Capture the cell that displays the provided text and extract its (X, Y) central coordinate. 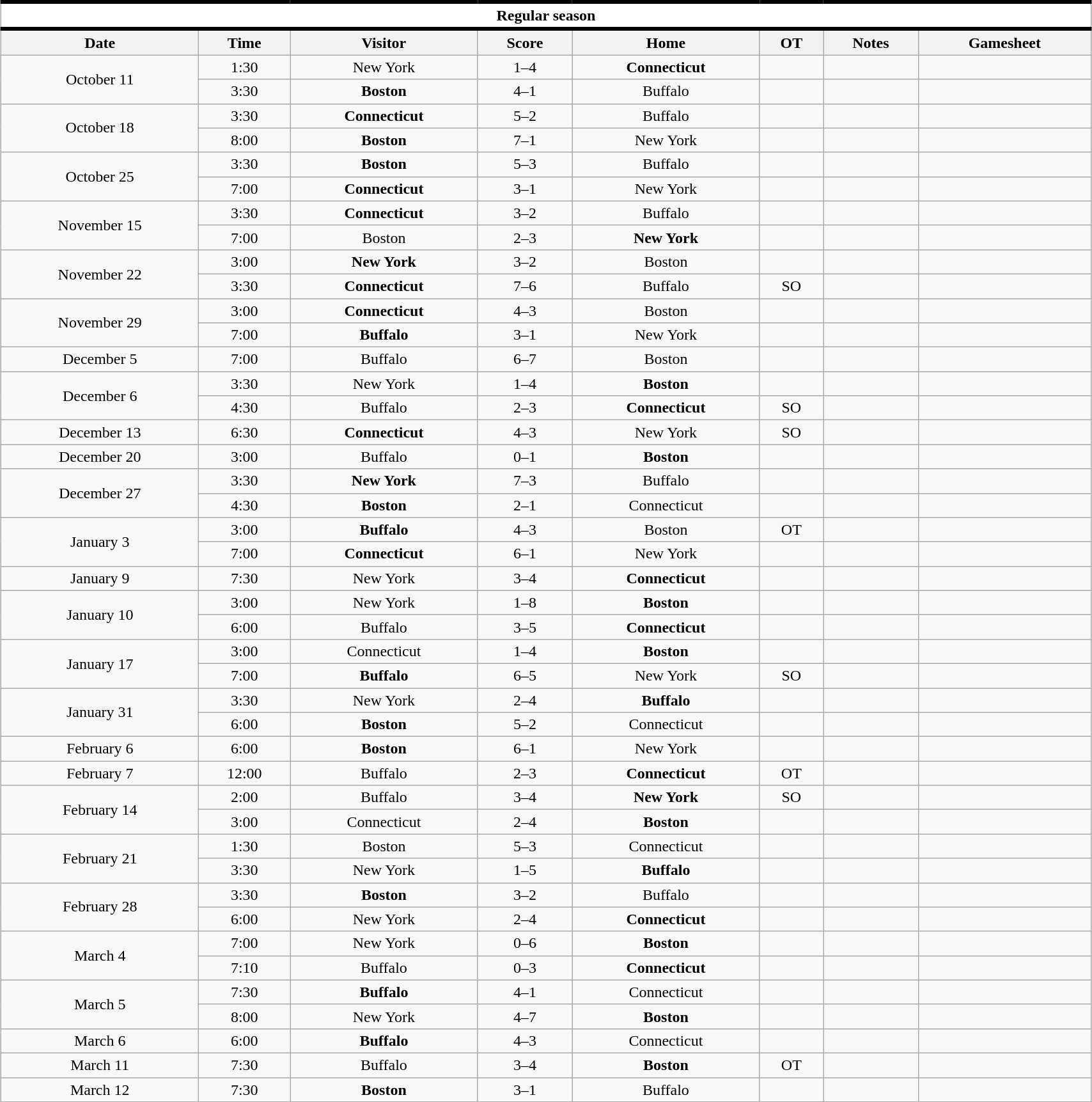
Date (100, 42)
December 20 (100, 457)
0–6 (525, 943)
4–7 (525, 1016)
February 7 (100, 773)
December 5 (100, 359)
Visitor (384, 42)
Notes (871, 42)
1–5 (525, 870)
7:10 (244, 968)
7–1 (525, 140)
March 6 (100, 1041)
March 5 (100, 1004)
7–3 (525, 481)
6–7 (525, 359)
March 12 (100, 1089)
6–5 (525, 675)
November 29 (100, 322)
December 13 (100, 432)
January 10 (100, 615)
Home (666, 42)
March 11 (100, 1065)
2:00 (244, 798)
12:00 (244, 773)
0–1 (525, 457)
November 22 (100, 274)
Regular season (546, 15)
February 28 (100, 907)
1–8 (525, 602)
February 14 (100, 810)
Score (525, 42)
February 21 (100, 858)
January 17 (100, 663)
7–6 (525, 286)
October 11 (100, 79)
6:30 (244, 432)
January 3 (100, 542)
October 25 (100, 177)
December 27 (100, 493)
January 31 (100, 712)
March 4 (100, 956)
2–1 (525, 505)
3–5 (525, 627)
Time (244, 42)
December 6 (100, 396)
November 15 (100, 225)
October 18 (100, 128)
Gamesheet (1004, 42)
January 9 (100, 578)
0–3 (525, 968)
February 6 (100, 749)
